Capture the cell that displays the provided text and extract its [X, Y] central coordinate. 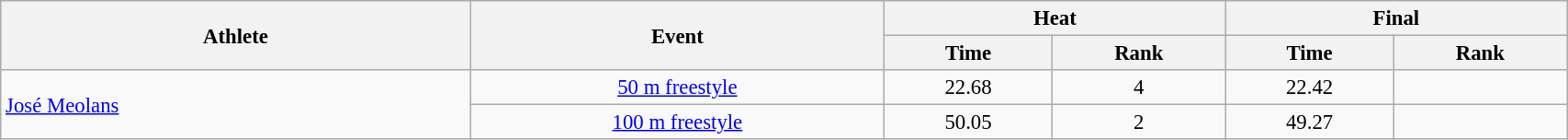
Event [677, 35]
4 [1139, 87]
49.27 [1310, 122]
100 m freestyle [677, 122]
Athlete [235, 35]
22.68 [968, 87]
50 m freestyle [677, 87]
2 [1139, 122]
22.42 [1310, 87]
Final [1396, 18]
José Meolans [235, 105]
50.05 [968, 122]
Heat [1055, 18]
